Search for the cell housing the specified text and yield its (x, y) center coordinate. 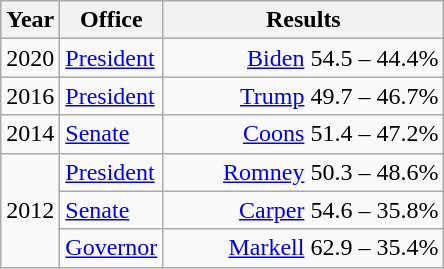
Romney 50.3 – 48.6% (304, 172)
Biden 54.5 – 44.4% (304, 58)
Governor (112, 248)
Year (30, 20)
Trump 49.7 – 46.7% (304, 96)
Office (112, 20)
2016 (30, 96)
2014 (30, 134)
Carper 54.6 – 35.8% (304, 210)
Results (304, 20)
Coons 51.4 – 47.2% (304, 134)
2012 (30, 210)
2020 (30, 58)
Markell 62.9 – 35.4% (304, 248)
